Capture the cell that displays the provided text and extract its (X, Y) central coordinate. 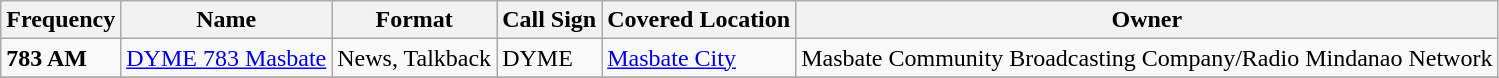
News, Talkback (414, 58)
DYME 783 Masbate (226, 58)
Owner (1147, 20)
Covered Location (699, 20)
Call Sign (550, 20)
Masbate City (699, 58)
Format (414, 20)
DYME (550, 58)
Name (226, 20)
Masbate Community Broadcasting Company/Radio Mindanao Network (1147, 58)
Frequency (61, 20)
783 AM (61, 58)
